Return [X, Y] of the center of cell containing provided text 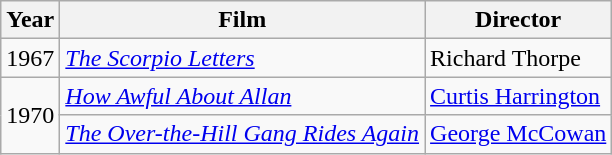
Year [30, 20]
Film [242, 20]
How Awful About Allan [242, 96]
1970 [30, 115]
Curtis Harrington [518, 96]
Richard Thorpe [518, 58]
The Scorpio Letters [242, 58]
Director [518, 20]
The Over-the-Hill Gang Rides Again [242, 134]
George McCowan [518, 134]
1967 [30, 58]
